Detect which cell encompasses the target text, then output its (x, y) center coordinate. 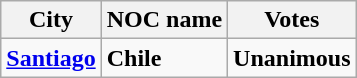
Chile (164, 58)
NOC name (164, 20)
Votes (292, 20)
City (51, 20)
Santiago (51, 58)
Unanimous (292, 58)
